Extract the [X, Y] coordinate from the center of the cell holding the provided text.  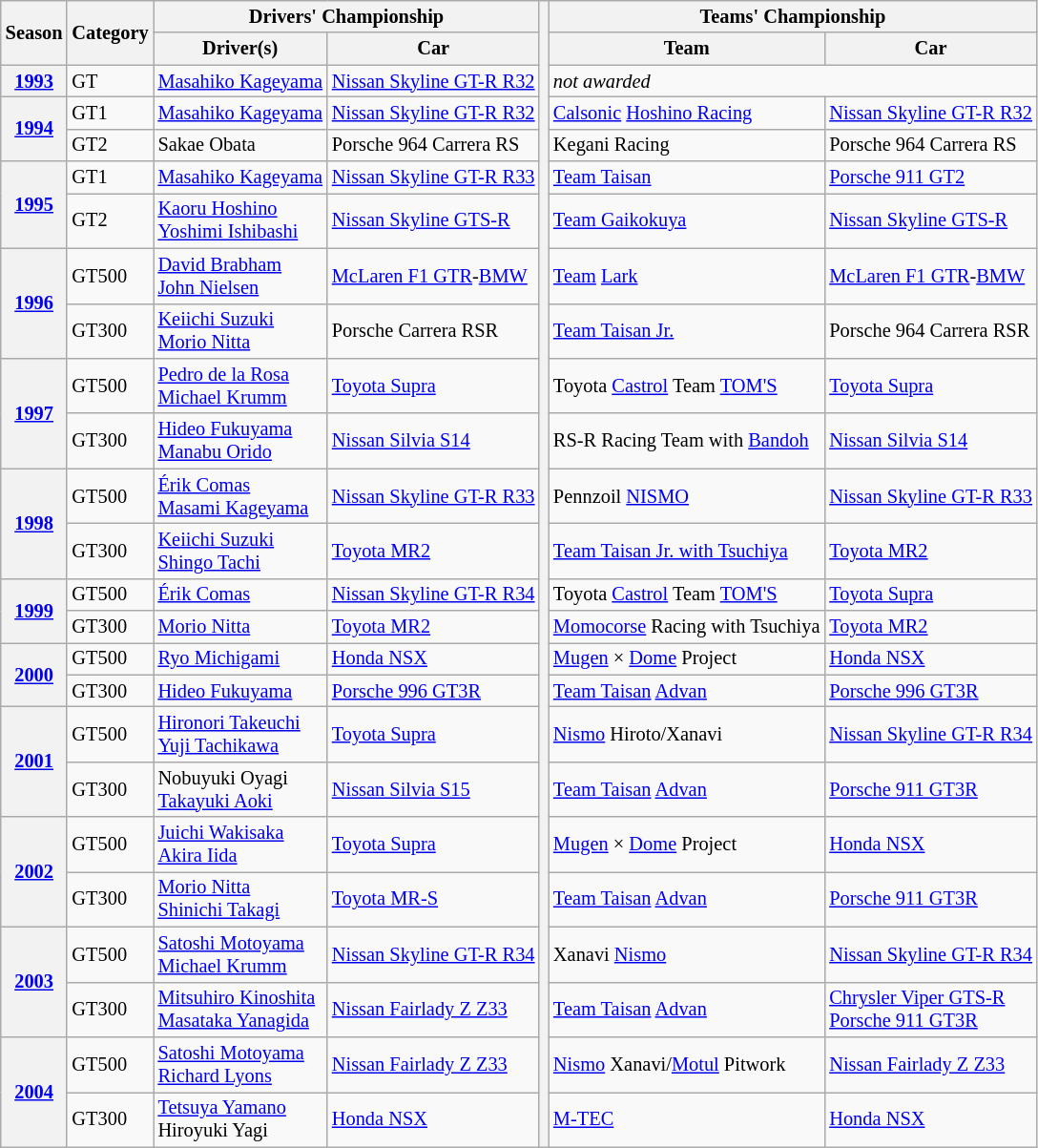
1993 [34, 81]
Sakae Obata [240, 145]
GT [110, 81]
Porsche 911 GT2 [930, 177]
Chrysler Viper GTS-RPorsche 911 GT3R [930, 1010]
Drivers' Championship [347, 16]
Érik Comas [240, 595]
1995 [34, 204]
Pedro de la Rosa Michael Krumm [240, 386]
Category [110, 32]
Team Taisan Jr. [687, 331]
Toyota MR-S [433, 899]
2004 [34, 1092]
Nissan Silvia S15 [433, 789]
Hideo Fukuyama Manabu Orido [240, 441]
Team [687, 49]
Xanavi Nismo [687, 954]
RS-R Racing Team with Bandoh [687, 441]
Keiichi Suzuki Shingo Tachi [240, 551]
Team Taisan [687, 177]
Juichi Wakisaka Akira Iida [240, 845]
Kegani Racing [687, 145]
Nobuyuki Oyagi Takayuki Aoki [240, 789]
2001 [34, 762]
1999 [34, 611]
Calsonic Hoshino Racing [687, 113]
Hironori Takeuchi Yuji Tachikawa [240, 734]
Satoshi Motoyama Michael Krumm [240, 954]
Season [34, 32]
Satoshi Motoyama Richard Lyons [240, 1064]
Morio Nitta Shinichi Takagi [240, 899]
2002 [34, 872]
1997 [34, 412]
Morio Nitta [240, 627]
David Brabham John Nielsen [240, 276]
Porsche Carrera RSR [433, 331]
Kaoru Hoshino Yoshimi Ishibashi [240, 220]
Team Taisan Jr. with Tsuchiya [687, 551]
not awarded [793, 81]
Mitsuhiro Kinoshita Masataka Yanagida [240, 1010]
2003 [34, 981]
Porsche 964 Carrera RSR [930, 331]
M-TEC [687, 1119]
2000 [34, 674]
Tetsuya Yamano Hiroyuki Yagi [240, 1119]
Team Lark [687, 276]
Nismo Xanavi/Motul Pitwork [687, 1064]
Pennzoil NISMO [687, 496]
1998 [34, 523]
Hideo Fukuyama [240, 691]
1996 [34, 303]
1994 [34, 128]
Nismo Hiroto/Xanavi [687, 734]
Momocorse Racing with Tsuchiya [687, 627]
Érik Comas Masami Kageyama [240, 496]
Driver(s) [240, 49]
Ryo Michigami [240, 658]
Team Gaikokuya [687, 220]
Teams' Championship [793, 16]
Keiichi Suzuki Morio Nitta [240, 331]
